Scan for the cell matching the given text and deliver its (x, y) coordinate at center. 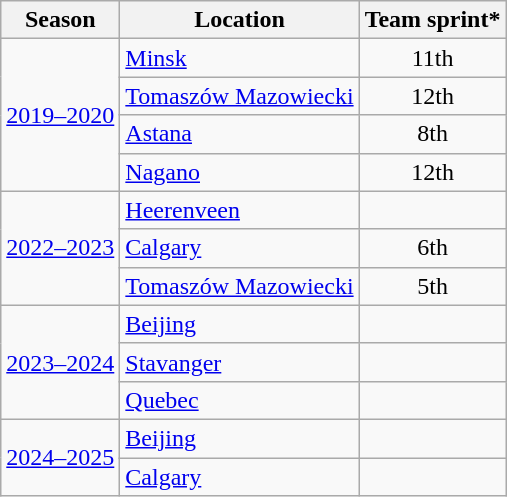
5th (432, 286)
Quebec (240, 400)
Season (60, 20)
Nagano (240, 172)
2023–2024 (60, 362)
11th (432, 58)
2024–2025 (60, 457)
Minsk (240, 58)
Heerenveen (240, 210)
Stavanger (240, 362)
6th (432, 248)
2022–2023 (60, 248)
Location (240, 20)
2019–2020 (60, 115)
Astana (240, 134)
Team sprint* (432, 20)
8th (432, 134)
